Return the (X, Y) coordinate for the center point of the cell that contains the specified text.  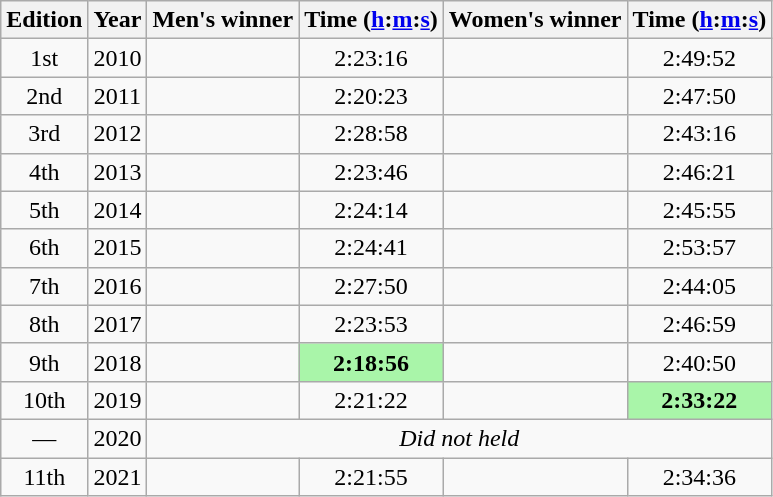
6th (44, 248)
11th (44, 477)
2019 (118, 400)
10th (44, 400)
Men's winner (223, 20)
2:24:41 (372, 248)
1st (44, 58)
2:28:58 (372, 134)
Year (118, 20)
2:20:23 (372, 96)
2013 (118, 172)
2016 (118, 286)
2:24:14 (372, 210)
2010 (118, 58)
2:33:22 (700, 400)
2012 (118, 134)
9th (44, 362)
Edition (44, 20)
2:21:22 (372, 400)
2:18:56 (372, 362)
2:34:36 (700, 477)
8th (44, 324)
2:47:50 (700, 96)
2:40:50 (700, 362)
4th (44, 172)
2:46:21 (700, 172)
7th (44, 286)
2:46:59 (700, 324)
Did not held (460, 438)
2:27:50 (372, 286)
2014 (118, 210)
2nd (44, 96)
2:21:55 (372, 477)
2:23:46 (372, 172)
2011 (118, 96)
2020 (118, 438)
2:43:16 (700, 134)
2:53:57 (700, 248)
2:45:55 (700, 210)
2021 (118, 477)
Women's winner (535, 20)
2:49:52 (700, 58)
3rd (44, 134)
2:23:16 (372, 58)
2:44:05 (700, 286)
2017 (118, 324)
5th (44, 210)
2:23:53 (372, 324)
2015 (118, 248)
2018 (118, 362)
— (44, 438)
